Search for the cell housing the specified text and yield its [x, y] center coordinate. 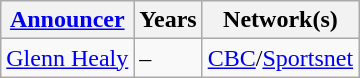
CBC/Sportsnet [280, 58]
Network(s) [280, 20]
Announcer [68, 20]
Years [168, 20]
– [168, 58]
Glenn Healy [68, 58]
